Find where the given text appears and provide that cell's center as [x, y] coordinate. 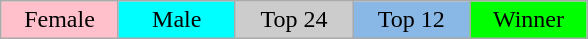
Male [176, 20]
Female [60, 20]
Top 24 [294, 20]
Winner [528, 20]
Top 12 [412, 20]
